Identify which cell holds the provided text, then report its (x, y) central coordinate. 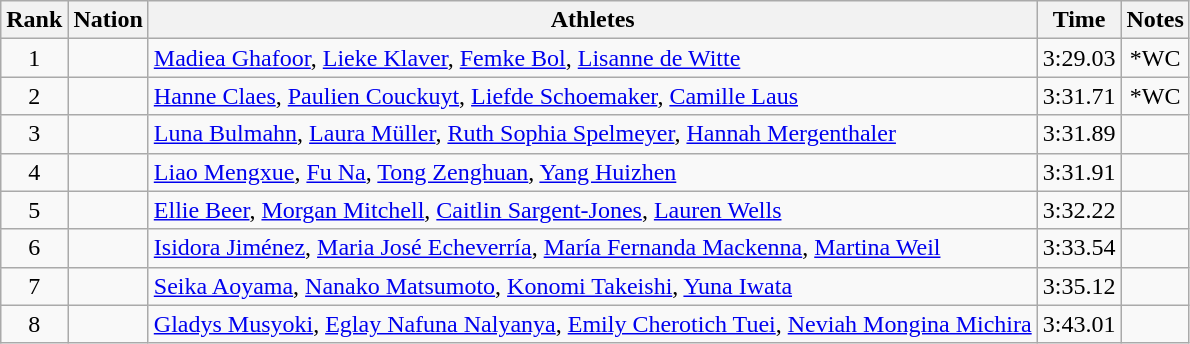
4 (34, 172)
Gladys Musyoki, Eglay Nafuna Nalyanya, Emily Cherotich Tuei, Neviah Mongina Michira (592, 324)
6 (34, 248)
Hanne Claes, Paulien Couckuyt, Liefde Schoemaker, Camille Laus (592, 96)
Notes (1155, 20)
7 (34, 286)
3:31.91 (1079, 172)
3:31.71 (1079, 96)
3 (34, 134)
3:29.03 (1079, 58)
3:33.54 (1079, 248)
1 (34, 58)
3:43.01 (1079, 324)
Time (1079, 20)
Isidora Jiménez, Maria José Echeverría, María Fernanda Mackenna, Martina Weil (592, 248)
Ellie Beer, Morgan Mitchell, Caitlin Sargent-Jones, Lauren Wells (592, 210)
Madiea Ghafoor, Lieke Klaver, Femke Bol, Lisanne de Witte (592, 58)
Luna Bulmahn, Laura Müller, Ruth Sophia Spelmeyer, Hannah Mergenthaler (592, 134)
Liao Mengxue, Fu Na, Tong Zenghuan, Yang Huizhen (592, 172)
Rank (34, 20)
Athletes (592, 20)
8 (34, 324)
Seika Aoyama, Nanako Matsumoto, Konomi Takeishi, Yuna Iwata (592, 286)
5 (34, 210)
Nation (108, 20)
2 (34, 96)
3:32.22 (1079, 210)
3:35.12 (1079, 286)
3:31.89 (1079, 134)
